Search for the cell housing the specified text and yield its [x, y] center coordinate. 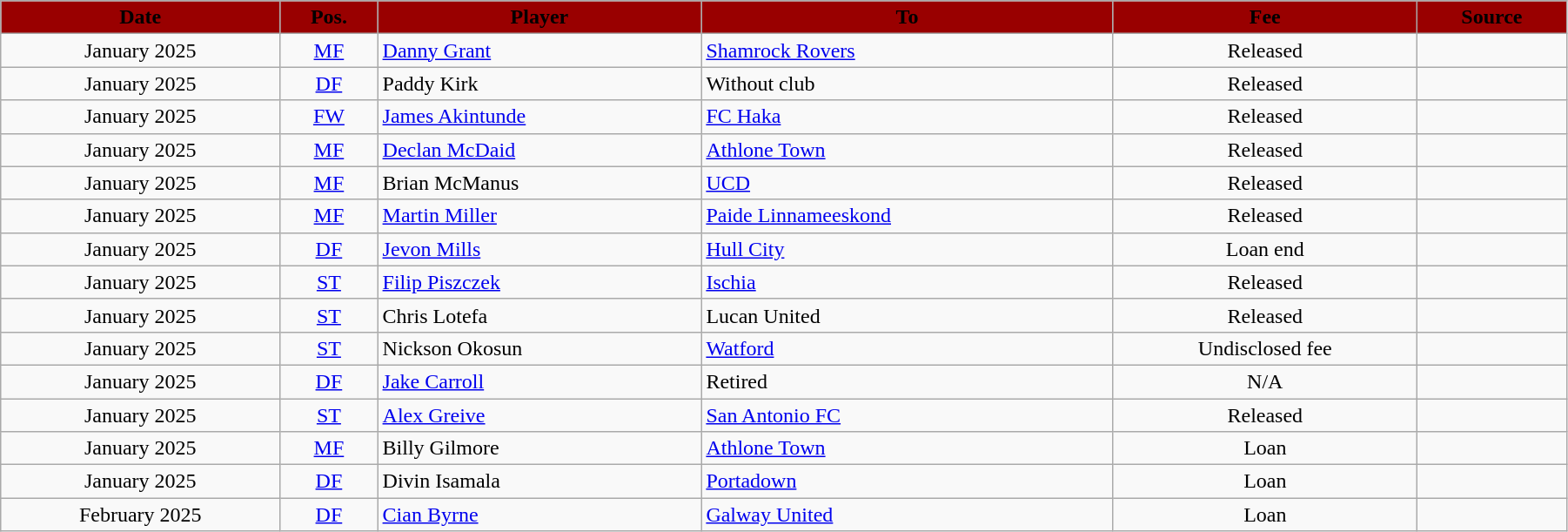
Fee [1265, 17]
Nickson Okosun [539, 348]
Portadown [907, 481]
Hull City [907, 249]
Date [141, 17]
Watford [907, 348]
Cian Byrne [539, 515]
Lucan United [907, 315]
Pos. [329, 17]
Billy Gilmore [539, 448]
Chris Lotefa [539, 315]
Filip Piszczek [539, 282]
Shamrock Rovers [907, 51]
FW [329, 117]
N/A [1265, 381]
Without club [907, 84]
Danny Grant [539, 51]
Paddy Kirk [539, 84]
James Akintunde [539, 117]
Declan McDaid [539, 150]
Paide Linnameeskond [907, 216]
Brian McManus [539, 183]
Ischia [907, 282]
Martin Miller [539, 216]
Alex Greive [539, 415]
FC Haka [907, 117]
San Antonio FC [907, 415]
February 2025 [141, 515]
Galway United [907, 515]
To [907, 17]
Retired [907, 381]
Player [539, 17]
Jevon Mills [539, 249]
Loan end [1265, 249]
Source [1491, 17]
Divin Isamala [539, 481]
Undisclosed fee [1265, 348]
Jake Carroll [539, 381]
UCD [907, 183]
